Locate the cell with the specified text and output its [x, y] center coordinate. 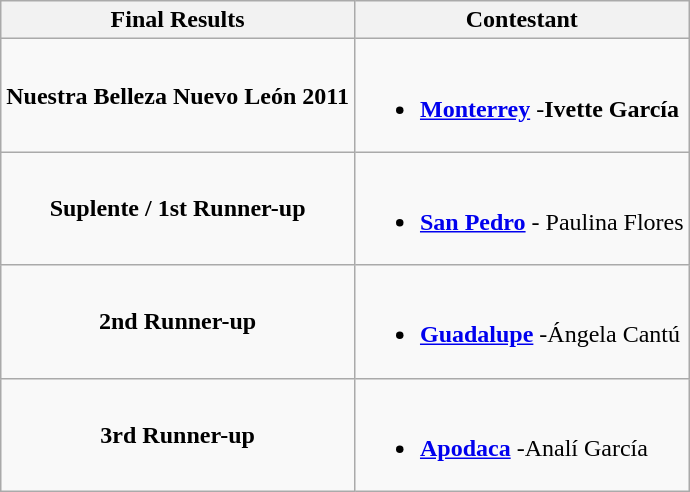
Guadalupe -Ángela Cantú [522, 322]
Contestant [522, 20]
Nuestra Belleza Nuevo León 2011 [178, 96]
San Pedro - Paulina Flores [522, 208]
Final Results [178, 20]
Suplente / 1st Runner-up [178, 208]
Apodaca -Analí García [522, 434]
Monterrey -Ivette García [522, 96]
2nd Runner-up [178, 322]
3rd Runner-up [178, 434]
